Output the (x, y) coordinate of the center of the cell containing the given text.  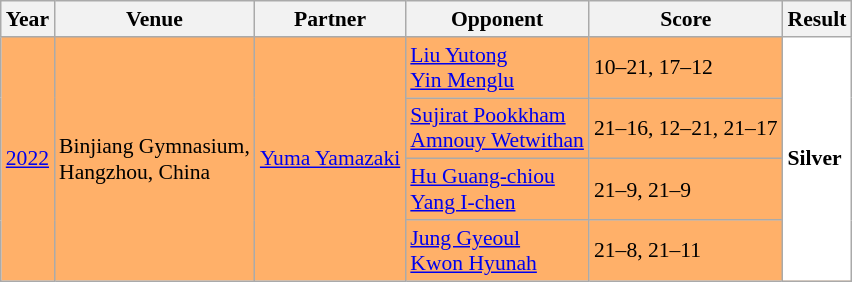
Yuma Yamazaki (330, 159)
Opponent (497, 19)
Result (818, 19)
Hu Guang-chiou Yang I-chen (497, 190)
21–9, 21–9 (686, 190)
2022 (28, 159)
Score (686, 19)
Partner (330, 19)
Year (28, 19)
Venue (154, 19)
10–21, 17–12 (686, 68)
Silver (818, 159)
Jung Gyeoul Kwon Hyunah (497, 250)
Binjiang Gymnasium,Hangzhou, China (154, 159)
Sujirat Pookkham Amnouy Wetwithan (497, 128)
21–8, 21–11 (686, 250)
Liu Yutong Yin Menglu (497, 68)
21–16, 12–21, 21–17 (686, 128)
